Capture the cell that displays the provided text and extract its [X, Y] central coordinate. 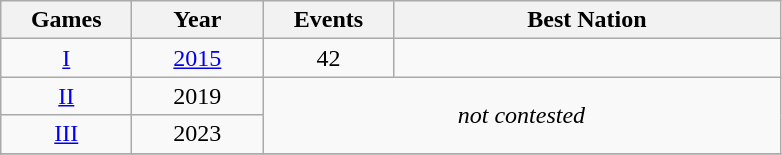
2015 [198, 58]
2023 [198, 134]
III [66, 134]
Best Nation [587, 20]
Year [198, 20]
Games [66, 20]
Events [328, 20]
I [66, 58]
42 [328, 58]
II [66, 96]
not contested [522, 115]
2019 [198, 96]
